Capture the cell that displays the provided text and extract its [x, y] central coordinate. 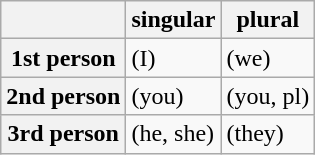
(we) [268, 58]
(you) [174, 96]
(I) [174, 58]
(he, she) [174, 134]
plural [268, 20]
2nd person [64, 96]
(they) [268, 134]
3rd person [64, 134]
singular [174, 20]
1st person [64, 58]
(you, pl) [268, 96]
